Return [X, Y] of the center of cell containing provided text 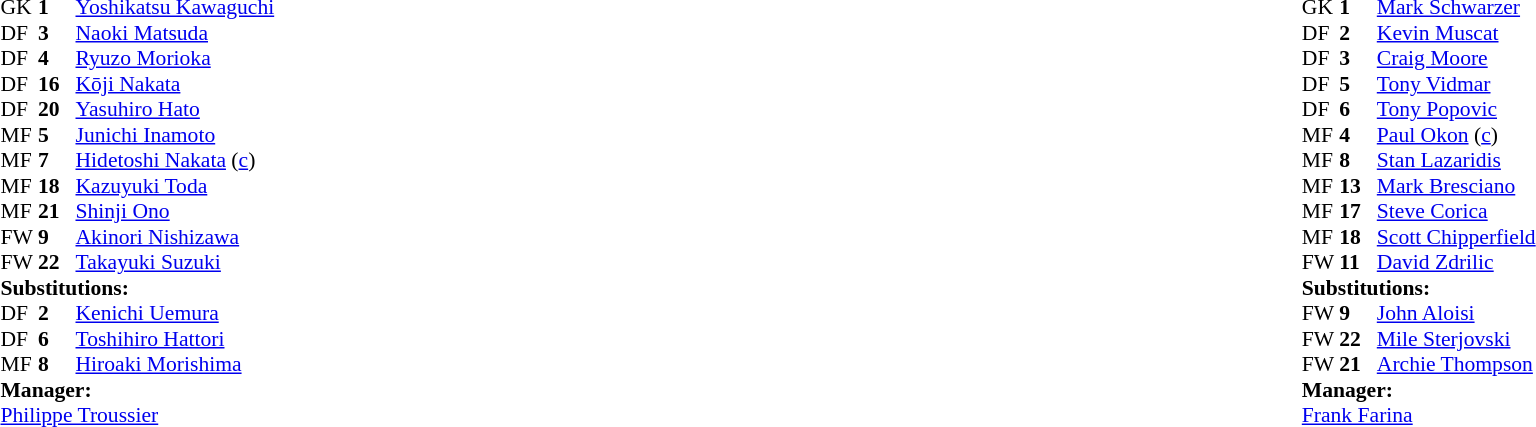
Archie Thompson [1456, 365]
11 [1358, 263]
Akinori Nishizawa [176, 237]
Ryuzo Morioka [176, 59]
Craig Moore [1456, 59]
Mile Sterjovski [1456, 339]
Paul Okon (c) [1456, 135]
Mark Bresciano [1456, 186]
Scott Chipperfield [1456, 237]
Shinji Ono [176, 211]
Hiroaki Morishima [176, 365]
Kevin Muscat [1456, 33]
Kazuyuki Toda [176, 186]
Kenichi Uemura [176, 313]
Steve Corica [1456, 211]
Yasuhiro Hato [176, 109]
Tony Vidmar [1456, 84]
Tony Popovic [1456, 109]
John Aloisi [1456, 313]
Kōji Nakata [176, 84]
Takayuki Suzuki [176, 263]
Toshihiro Hattori [176, 339]
20 [57, 109]
Hidetoshi Nakata (c) [176, 161]
13 [1358, 186]
17 [1358, 211]
Junichi Inamoto [176, 135]
David Zdrilic [1456, 263]
Stan Lazaridis [1456, 161]
16 [57, 84]
7 [57, 161]
Naoki Matsuda [176, 33]
